Determine the [X, Y] coordinate at the center of the cell enclosing the given text.  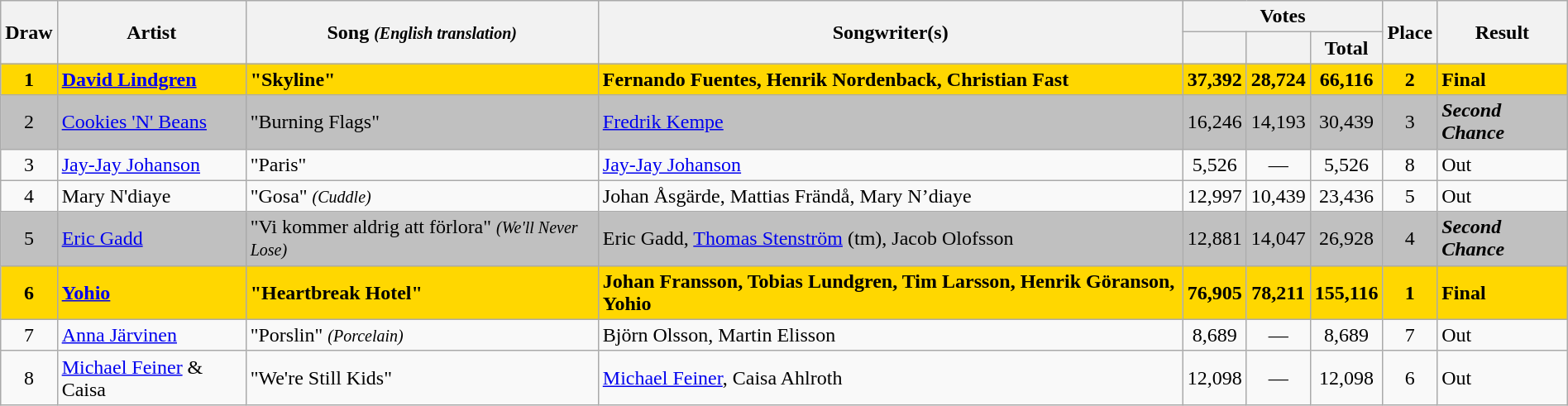
Eric Gadd [151, 238]
Johan Fransson, Tobias Lundgren, Tim Larsson, Henrik Göranson, Yohio [890, 293]
Total [1346, 48]
14,047 [1279, 238]
Yohio [151, 293]
Johan Åsgärde, Mattias Frändå, Mary N’diaye [890, 196]
"Heartbreak Hotel" [422, 293]
10,439 [1279, 196]
Fernando Fuentes, Henrik Nordenback, Christian Fast [890, 79]
78,211 [1279, 293]
Songwriter(s) [890, 32]
Draw [29, 32]
76,905 [1214, 293]
Michael Feiner, Caisa Ahlroth [890, 377]
"Skyline" [422, 79]
Eric Gadd, Thomas Stenström (tm), Jacob Olofsson [890, 238]
14,193 [1279, 122]
"We're Still Kids" [422, 377]
12,881 [1214, 238]
28,724 [1279, 79]
Mary N'diaye [151, 196]
30,439 [1346, 122]
23,436 [1346, 196]
12,997 [1214, 196]
Artist [151, 32]
David Lindgren [151, 79]
Votes [1283, 17]
"Vi kommer aldrig att förlora" (We'll Never Lose) [422, 238]
16,246 [1214, 122]
Place [1410, 32]
"Paris" [422, 165]
Björn Olsson, Martin Elisson [890, 335]
Fredrik Kempe [890, 122]
Anna Järvinen [151, 335]
26,928 [1346, 238]
Song (English translation) [422, 32]
155,116 [1346, 293]
"Burning Flags" [422, 122]
Result [1503, 32]
Michael Feiner & Caisa [151, 377]
"Porslin" (Porcelain) [422, 335]
66,116 [1346, 79]
37,392 [1214, 79]
Cookies 'N' Beans [151, 122]
"Gosa" (Cuddle) [422, 196]
